Return (X, Y) of the center of cell containing provided text 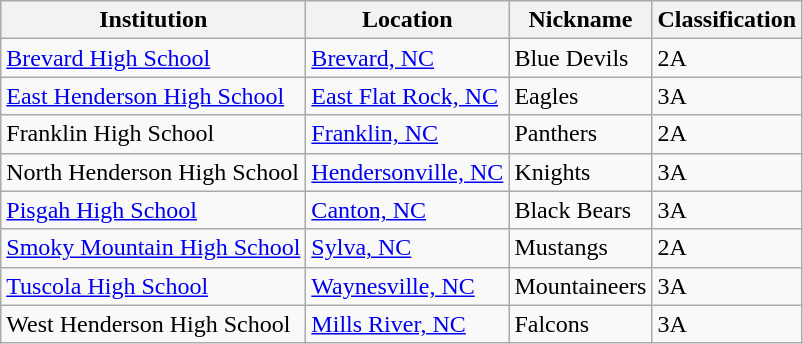
Knights (580, 172)
Tuscola High School (154, 286)
Black Bears (580, 210)
West Henderson High School (154, 324)
Nickname (580, 20)
Brevard High School (154, 58)
Franklin, NC (408, 134)
Smoky Mountain High School (154, 248)
North Henderson High School (154, 172)
East Flat Rock, NC (408, 96)
Eagles (580, 96)
Location (408, 20)
Brevard, NC (408, 58)
Franklin High School (154, 134)
East Henderson High School (154, 96)
Classification (727, 20)
Institution (154, 20)
Waynesville, NC (408, 286)
Canton, NC (408, 210)
Falcons (580, 324)
Mountaineers (580, 286)
Sylva, NC (408, 248)
Mustangs (580, 248)
Pisgah High School (154, 210)
Panthers (580, 134)
Mills River, NC (408, 324)
Hendersonville, NC (408, 172)
Blue Devils (580, 58)
